From the cell containing the given text, extract its center point as [X, Y] coordinate. 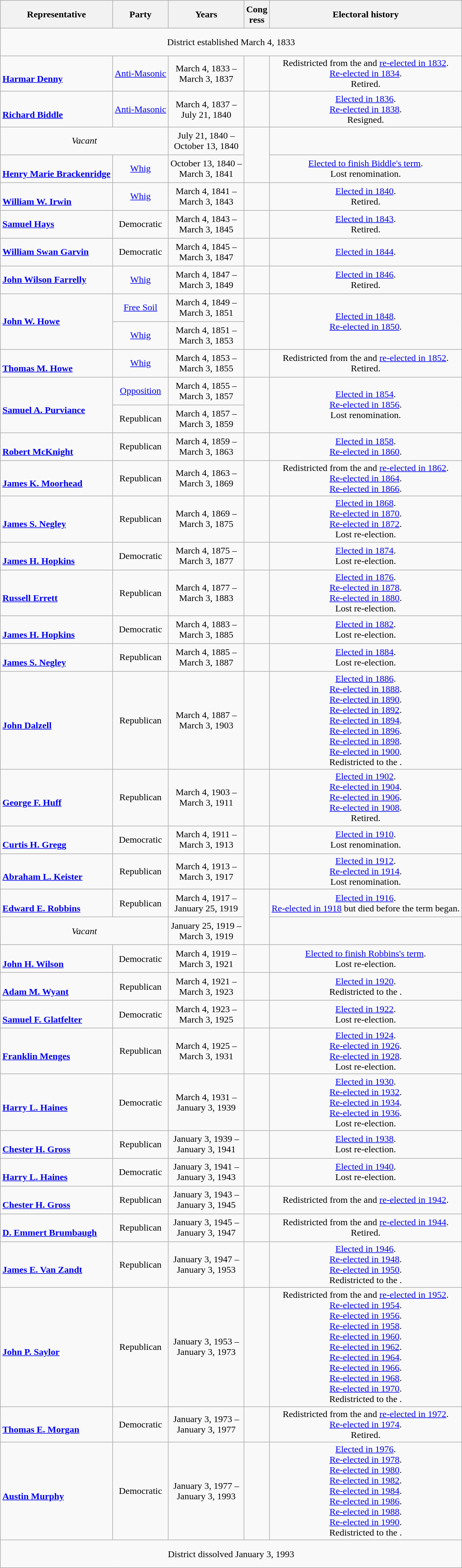
Henry Marie Brackenridge [56, 169]
Elected in 1930.Re-elected in 1932.Re-elected in 1934.Re-elected in 1936.Lost re-election. [366, 1102]
July 21, 1840 –October 13, 1840 [206, 141]
Elected in 1846.Retired. [366, 280]
March 4, 1923 –March 3, 1925 [206, 1014]
March 4, 1837 –July 21, 1840 [206, 109]
Congress [257, 14]
Thomas E. Morgan [56, 1424]
Elected in 1876.Re-elected in 1878.Re-elected in 1880.Lost re-election. [366, 593]
Elected in 1910.Lost renomination. [366, 840]
Redistricted from the and re-elected in 1942. [366, 1200]
Redistricted from the and re-elected in 1852. Retired. [366, 363]
Elected in 1843.Retired. [366, 224]
March 4, 1843 –March 3, 1845 [206, 224]
March 4, 1859 –March 3, 1863 [206, 447]
Elected in 1874.Lost re-election. [366, 556]
Redistricted from the and re-elected in 1832.Re-elected in 1834.Retired. [366, 74]
March 4, 1845 –March 3, 1847 [206, 252]
Elected in 1912.Re-elected in 1914.Lost renomination. [366, 871]
Samuel Hays [56, 224]
January 3, 1941 –January 3, 1943 [206, 1172]
Electoral history [366, 14]
March 4, 1875 –March 3, 1877 [206, 556]
January 3, 1943 –January 3, 1945 [206, 1200]
Free Soil [140, 308]
Elected in 1882.Lost re-election. [366, 630]
D. Emmert Brumbaugh [56, 1228]
March 4, 1911 –March 3, 1913 [206, 840]
Curtis H. Gregg [56, 840]
John W. Howe [56, 322]
District dissolved January 3, 1993 [231, 1554]
Abraham L. Keister [56, 871]
Richard Biddle [56, 109]
Redistricted from the and re-elected in 1972.Re-elected in 1974.Retired. [366, 1424]
Elected in 1836.Re-elected in 1838.Resigned. [366, 109]
March 4, 1849 –March 3, 1851 [206, 308]
Elected in 1902.Re-elected in 1904.Re-elected in 1906.Re-elected in 1908.Retired. [366, 798]
March 4, 1847 –March 3, 1849 [206, 280]
John H. Wilson [56, 958]
Robert McKnight [56, 447]
John P. Saylor [56, 1347]
Franklin Menges [56, 1051]
January 3, 1973 –January 3, 1977 [206, 1424]
Elected in 1854.Re-elected in 1856.Lost renomination. [366, 405]
Representative [56, 14]
Elected in 1884.Lost re-election. [366, 657]
William Swan Garvin [56, 252]
October 13, 1840 –March 3, 1841 [206, 169]
Edward E. Robbins [56, 903]
March 4, 1833 –March 3, 1837 [206, 74]
Russell Errett [56, 593]
March 4, 1887 –March 3, 1903 [206, 720]
March 4, 1919 –March 3, 1921 [206, 958]
March 4, 1931 –January 3, 1939 [206, 1102]
Redistricted from the and re-elected in 1862.Re-elected in 1864.Re-elected in 1866. [366, 478]
Elected in 1920.Redistricted to the . [366, 986]
March 4, 1917 –January 25, 1919 [206, 903]
January 3, 1953 –January 3, 1973 [206, 1347]
March 4, 1857 –March 3, 1859 [206, 419]
James K. Moorhead [56, 478]
March 4, 1885 –March 3, 1887 [206, 657]
Samuel A. Purviance [56, 405]
January 3, 1977 –January 3, 1993 [206, 1491]
Opposition [140, 391]
Harmar Denny [56, 74]
Elected to finish Robbins's term.Lost re-election. [366, 958]
Adam M. Wyant [56, 986]
March 4, 1863 –March 3, 1869 [206, 478]
George F. Huff [56, 798]
Elected in 1858.Re-elected in 1860. [366, 447]
Elected to finish Biddle's term.Lost renomination. [366, 169]
March 4, 1925 –March 3, 1931 [206, 1051]
Samuel F. Glatfelter [56, 1014]
Elected in 1924.Re-elected in 1926.Re-elected in 1928.Lost re-election. [366, 1051]
March 4, 1841 –March 3, 1843 [206, 196]
Elected in 1940.Lost re-election. [366, 1172]
Redistricted from the and re-elected in 1944.Retired. [366, 1228]
Elected in 1848.Re-elected in 1850. [366, 322]
William W. Irwin [56, 196]
Austin Murphy [56, 1491]
March 4, 1869 –March 3, 1875 [206, 519]
Elected in 1946.Re-elected in 1948.Re-elected in 1950.Redistricted to the . [366, 1265]
March 4, 1921 –March 3, 1923 [206, 986]
March 4, 1877 –March 3, 1883 [206, 593]
January 3, 1947 –January 3, 1953 [206, 1265]
March 4, 1883 –March 3, 1885 [206, 630]
Elected in 1868.Re-elected in 1870.Re-elected in 1872.Lost re-election. [366, 519]
March 4, 1853 –March 3, 1855 [206, 363]
March 4, 1851 –March 3, 1853 [206, 335]
Elected in 1922.Lost re-election. [366, 1014]
January 3, 1945 –January 3, 1947 [206, 1228]
James E. Van Zandt [56, 1265]
John Wilson Farrelly [56, 280]
Years [206, 14]
March 4, 1903 –March 3, 1911 [206, 798]
Elected in 1844. [366, 252]
Party [140, 14]
January 3, 1939 –January 3, 1941 [206, 1144]
District established March 4, 1833 [231, 42]
March 4, 1855 –March 3, 1857 [206, 391]
March 4, 1913 –March 3, 1917 [206, 871]
January 25, 1919 –March 3, 1919 [206, 931]
Thomas M. Howe [56, 363]
Elected in 1938.Lost re-election. [366, 1144]
Elected in 1840.Retired. [366, 196]
John Dalzell [56, 720]
Elected in 1916.Re-elected in 1918 but died before the term began. [366, 903]
